Output the (x, y) coordinate of the center of the cell containing the given text.  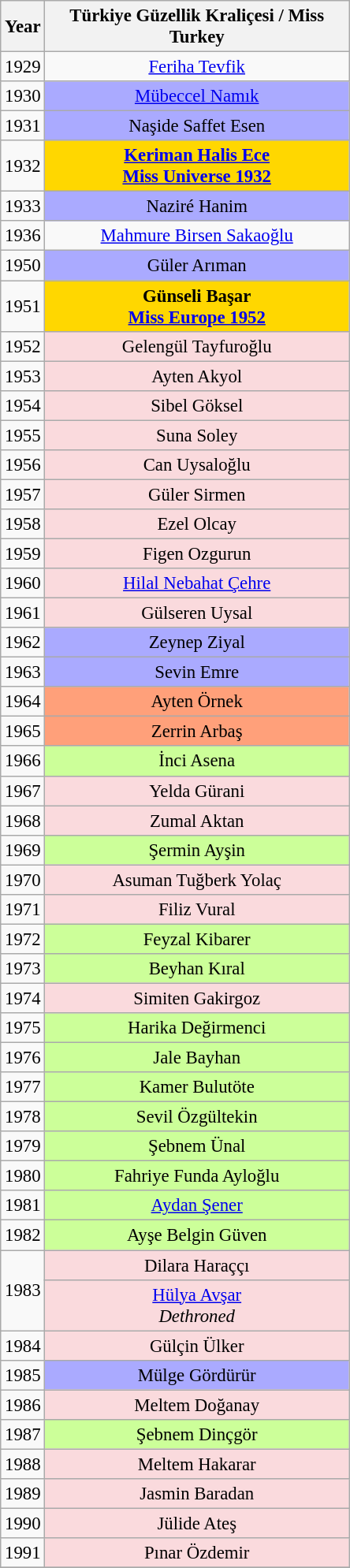
Filiz Vural (197, 910)
Güler Sirmen (197, 494)
1958 (23, 524)
1975 (23, 1028)
1972 (23, 939)
Hülya AvşarDethroned (197, 1305)
Harika Değirmenci (197, 1028)
1990 (23, 1523)
1967 (23, 791)
Simiten Gakirgoz (197, 998)
Kamer Bulutöte (197, 1087)
Jale Bayhan (197, 1058)
Hilal Nebahat Çehre (197, 583)
Meltem Doğanay (197, 1405)
1980 (23, 1176)
Şebnem Dinçgör (197, 1435)
Aydan Şener (197, 1205)
1951 (23, 306)
Feriha Tevfik (197, 67)
1979 (23, 1146)
Zumal Aktan (197, 821)
Gelengül Tayfuroğlu (197, 346)
Pınar Özdemir (197, 1553)
1936 (23, 236)
1984 (23, 1346)
Ayten Akyol (197, 376)
1965 (23, 732)
Mahmure Birsen Sakaoğlu (197, 236)
1932 (23, 166)
1974 (23, 998)
Türkiye Güzellik Kraliçesi / Miss Turkey (197, 27)
Jülide Ateş (197, 1523)
Ayşe Belgin Güven (197, 1235)
1933 (23, 207)
1987 (23, 1435)
1988 (23, 1464)
Şermin Ayşin (197, 850)
1973 (23, 969)
Meltem Hakarar (197, 1464)
1954 (23, 405)
Şebnem Ünal (197, 1146)
1929 (23, 67)
1976 (23, 1058)
1962 (23, 642)
1950 (23, 266)
Suna Soley (197, 435)
1970 (23, 880)
Fahriye Funda Ayloğlu (197, 1176)
1991 (23, 1553)
Zerrin Arbaş (197, 732)
Ayten Örnek (197, 702)
1981 (23, 1205)
1966 (23, 762)
Güler Arıman (197, 266)
1982 (23, 1235)
Feyzal Kibarer (197, 939)
Asuman Tuğberk Yolaç (197, 880)
1978 (23, 1117)
Beyhan Kıral (197, 969)
Yelda Gürani (197, 791)
1952 (23, 346)
Naşide Saffet Esen (197, 126)
Gülseren Uysal (197, 613)
1956 (23, 465)
Dilara Haraççı (197, 1265)
1986 (23, 1405)
1985 (23, 1375)
1971 (23, 910)
Gülçin Ülker (197, 1346)
Keriman Halis EceMiss Universe 1932 (197, 166)
Sevil Özgültekin (197, 1117)
1930 (23, 96)
1959 (23, 553)
1961 (23, 613)
Sevin Emre (197, 672)
1983 (23, 1291)
1977 (23, 1087)
Year (23, 27)
1955 (23, 435)
1953 (23, 376)
1957 (23, 494)
Can Uysaloğlu (197, 465)
Ezel Olcay (197, 524)
Mülge Gördürür (197, 1375)
1931 (23, 126)
Mübeccel Namık (197, 96)
1969 (23, 850)
Figen Ozgurun (197, 553)
İnci Asena (197, 762)
1964 (23, 702)
1960 (23, 583)
1968 (23, 821)
Sibel Göksel (197, 405)
Naziré Hanim (197, 207)
Jasmin Baradan (197, 1494)
Zeynep Ziyal (197, 642)
Günseli BaşarMiss Europe 1952 (197, 306)
1963 (23, 672)
1989 (23, 1494)
